For the text-containing cell, return its midpoint in (X, Y) coordinate format. 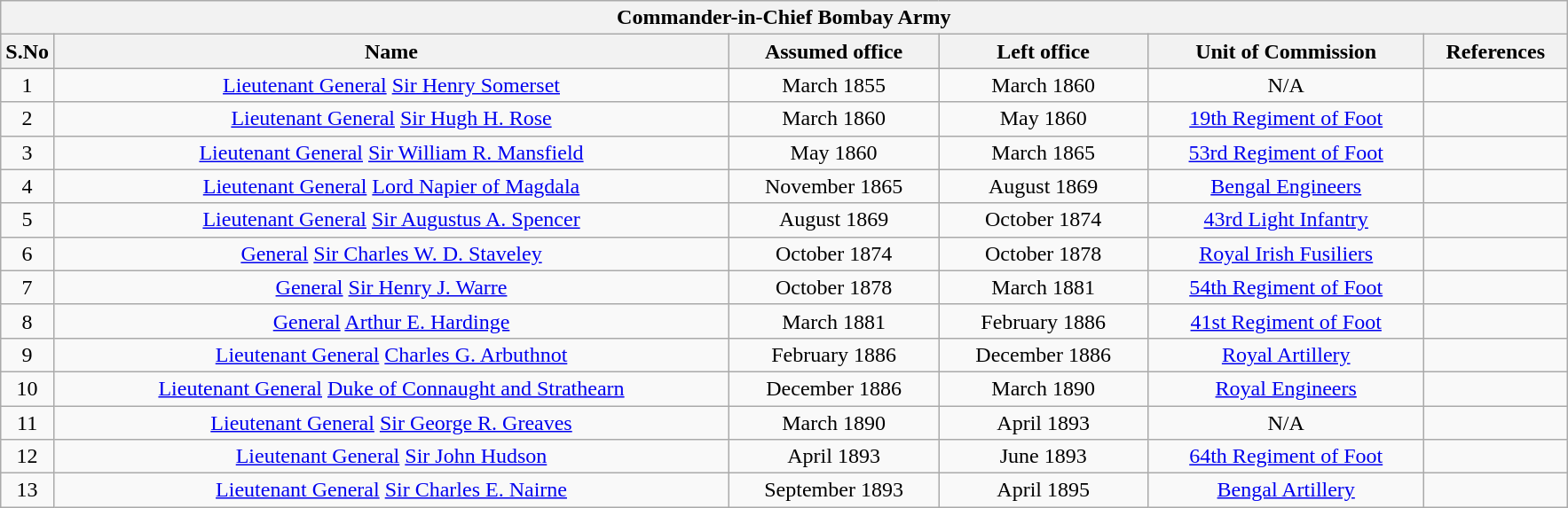
Lieutenant General Sir William R. Mansfield (390, 152)
Lieutenant General Duke of Connaught and Strathearn (390, 388)
53rd Regiment of Foot (1287, 152)
Bengal Engineers (1287, 186)
19th Regiment of Foot (1287, 119)
7 (28, 287)
41st Regiment of Foot (1287, 321)
Lieutenant General Charles G. Arbuthnot (390, 355)
Bengal Artillery (1287, 490)
1 (28, 85)
Commander-in-Chief Bombay Army (784, 18)
11 (28, 423)
Assumed office (834, 51)
64th Regiment of Foot (1287, 457)
Royal Irish Fusiliers (1287, 254)
4 (28, 186)
2 (28, 119)
March 1855 (834, 85)
General Sir Henry J. Warre (390, 287)
12 (28, 457)
3 (28, 152)
8 (28, 321)
References (1496, 51)
June 1893 (1044, 457)
13 (28, 490)
Royal Artillery (1287, 355)
April 1895 (1044, 490)
54th Regiment of Foot (1287, 287)
September 1893 (834, 490)
General Arthur E. Hardinge (390, 321)
Lieutenant General Sir Charles E. Nairne (390, 490)
Name (390, 51)
Lieutenant General Sir Henry Somerset (390, 85)
Left office (1044, 51)
Lieutenant General Sir George R. Greaves (390, 423)
Unit of Commission (1287, 51)
Lieutenant General Sir Augustus A. Spencer (390, 220)
Lieutenant General Sir John Hudson (390, 457)
43rd Light Infantry (1287, 220)
10 (28, 388)
November 1865 (834, 186)
March 1865 (1044, 152)
General Sir Charles W. D. Staveley (390, 254)
S.No (28, 51)
Lieutenant General Sir Hugh H. Rose (390, 119)
9 (28, 355)
Royal Engineers (1287, 388)
6 (28, 254)
5 (28, 220)
Lieutenant General Lord Napier of Magdala (390, 186)
